Output the (X, Y) coordinate of the center of the cell containing the given text.  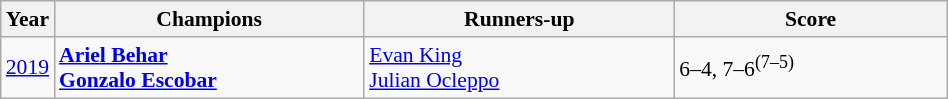
6–4, 7–6(7–5) (810, 68)
Runners-up (519, 19)
Evan King Julian Ocleppo (519, 68)
2019 (28, 68)
Score (810, 19)
Ariel Behar Gonzalo Escobar (209, 68)
Year (28, 19)
Champions (209, 19)
